Locate the cell with the specified text and output its [X, Y] center coordinate. 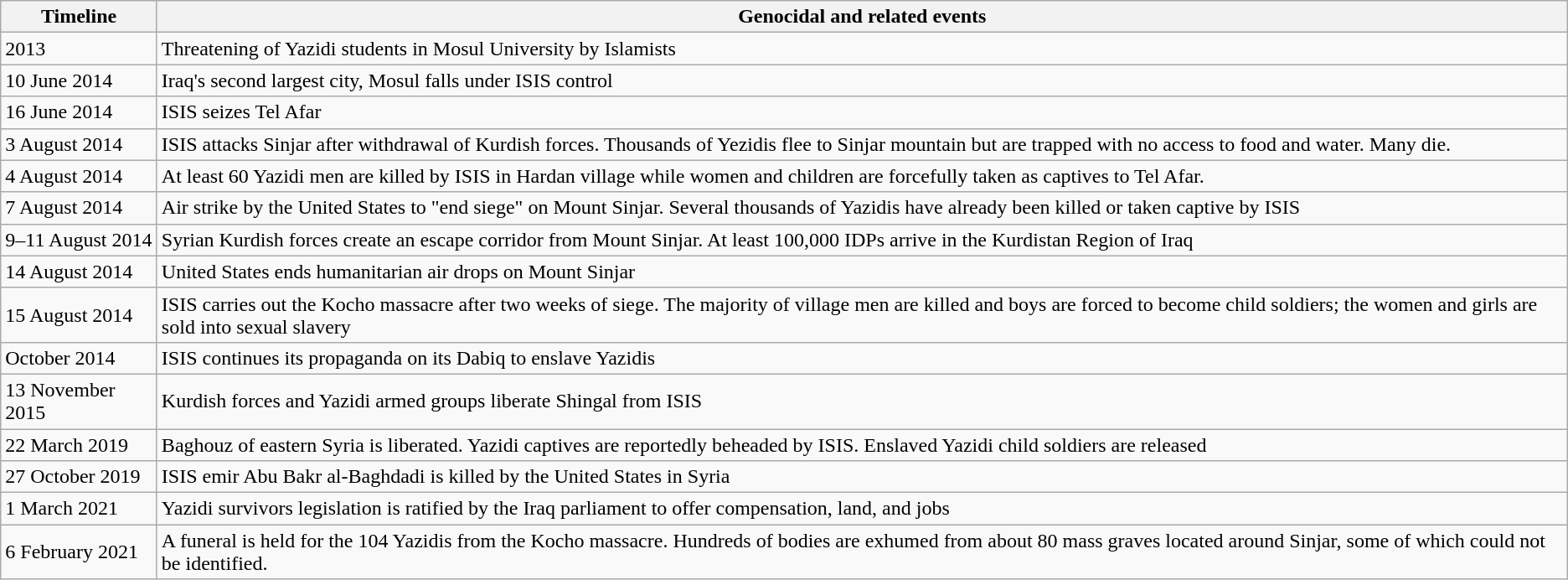
Yazidi survivors legislation is ratified by the Iraq parliament to offer compensation, land, and jobs [862, 509]
ISIS continues its propaganda on its Dabiq to enslave Yazidis [862, 358]
14 August 2014 [79, 272]
22 March 2019 [79, 445]
United States ends humanitarian air drops on Mount Sinjar [862, 272]
6 February 2021 [79, 552]
16 June 2014 [79, 112]
ISIS emir Abu Bakr al-Baghdadi is killed by the United States in Syria [862, 477]
10 June 2014 [79, 80]
At least 60 Yazidi men are killed by ISIS in Hardan village while women and children are forcefully taken as captives to Tel Afar. [862, 176]
Baghouz of eastern Syria is liberated. Yazidi captives are reportedly beheaded by ISIS. Enslaved Yazidi child soldiers are released [862, 445]
4 August 2014 [79, 176]
27 October 2019 [79, 477]
15 August 2014 [79, 315]
Threatening of Yazidi students in Mosul University by Islamists [862, 49]
Syrian Kurdish forces create an escape corridor from Mount Sinjar. At least 100,000 IDPs arrive in the Kurdistan Region of Iraq [862, 240]
3 August 2014 [79, 144]
Timeline [79, 17]
7 August 2014 [79, 208]
Iraq's second largest city, Mosul falls under ISIS control [862, 80]
Air strike by the United States to "end siege" on Mount Sinjar. Several thousands of Yazidis have already been killed or taken captive by ISIS [862, 208]
October 2014 [79, 358]
ISIS seizes Tel Afar [862, 112]
13 November 2015 [79, 401]
Genocidal and related events [862, 17]
1 March 2021 [79, 509]
2013 [79, 49]
9–11 August 2014 [79, 240]
Kurdish forces and Yazidi armed groups liberate Shingal from ISIS [862, 401]
